For the text-containing cell, return its midpoint in [x, y] coordinate format. 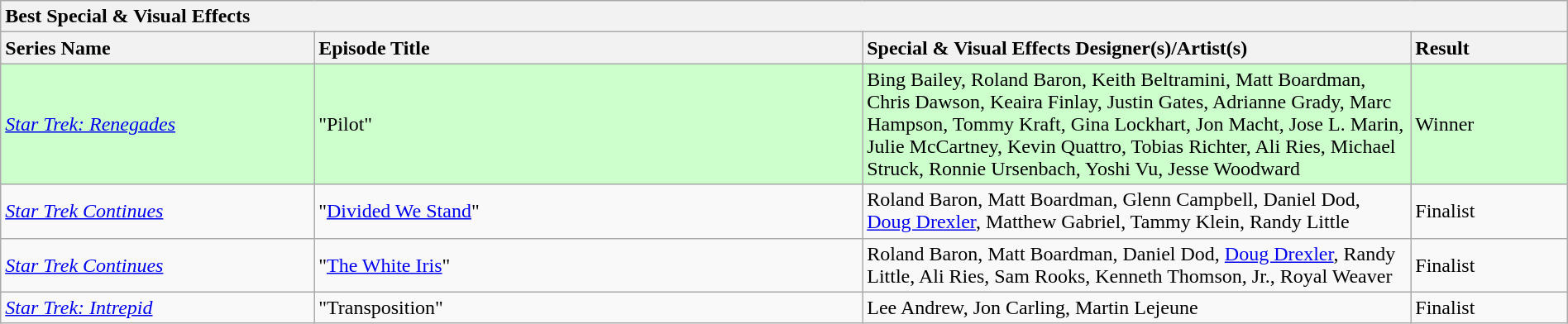
Roland Baron, Matt Boardman, Glenn Campbell, Daniel Dod, Doug Drexler, Matthew Gabriel, Tammy Klein, Randy Little [1136, 212]
Best Special & Visual Effects [784, 17]
Roland Baron, Matt Boardman, Daniel Dod, Doug Drexler, Randy Little, Ali Ries, Sam Rooks, Kenneth Thomson, Jr., Royal Weaver [1136, 264]
Result [1489, 48]
"The White Iris" [589, 264]
Special & Visual Effects Designer(s)/Artist(s) [1136, 48]
"Divided We Stand" [589, 212]
Episode Title [589, 48]
"Transposition" [589, 307]
Winner [1489, 124]
Star Trek: Intrepid [157, 307]
"Pilot" [589, 124]
Star Trek: Renegades [157, 124]
Lee Andrew, Jon Carling, Martin Lejeune [1136, 307]
Series Name [157, 48]
